Scan for the cell matching the given text and deliver its (X, Y) coordinate at center. 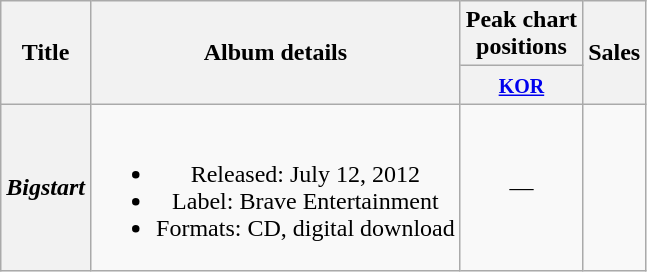
Bigstart (46, 188)
Released: July 12, 2012Label: Brave EntertainmentFormats: CD, digital download (276, 188)
— (521, 188)
Title (46, 52)
KOR (521, 85)
Peak chart positions (521, 34)
Sales (614, 52)
Album details (276, 52)
